Locate the cell with the specified text and output its (X, Y) center coordinate. 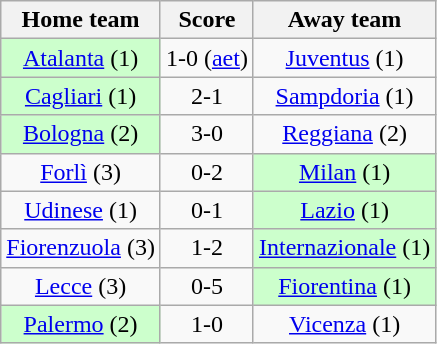
Forlì (3) (81, 172)
1-2 (206, 248)
1-0 (aet) (206, 58)
Udinese (1) (81, 210)
Palermo (2) (81, 324)
0-2 (206, 172)
Sampdoria (1) (344, 96)
Milan (1) (344, 172)
Lecce (3) (81, 286)
Lazio (1) (344, 210)
0-1 (206, 210)
Vicenza (1) (344, 324)
0-5 (206, 286)
1-0 (206, 324)
Bologna (2) (81, 134)
Reggiana (2) (344, 134)
Juventus (1) (344, 58)
Fiorenzuola (3) (81, 248)
Internazionale (1) (344, 248)
Cagliari (1) (81, 96)
2-1 (206, 96)
Score (206, 20)
Home team (81, 20)
Atalanta (1) (81, 58)
Fiorentina (1) (344, 286)
3-0 (206, 134)
Away team (344, 20)
